Locate the cell with the specified text and output its [x, y] center coordinate. 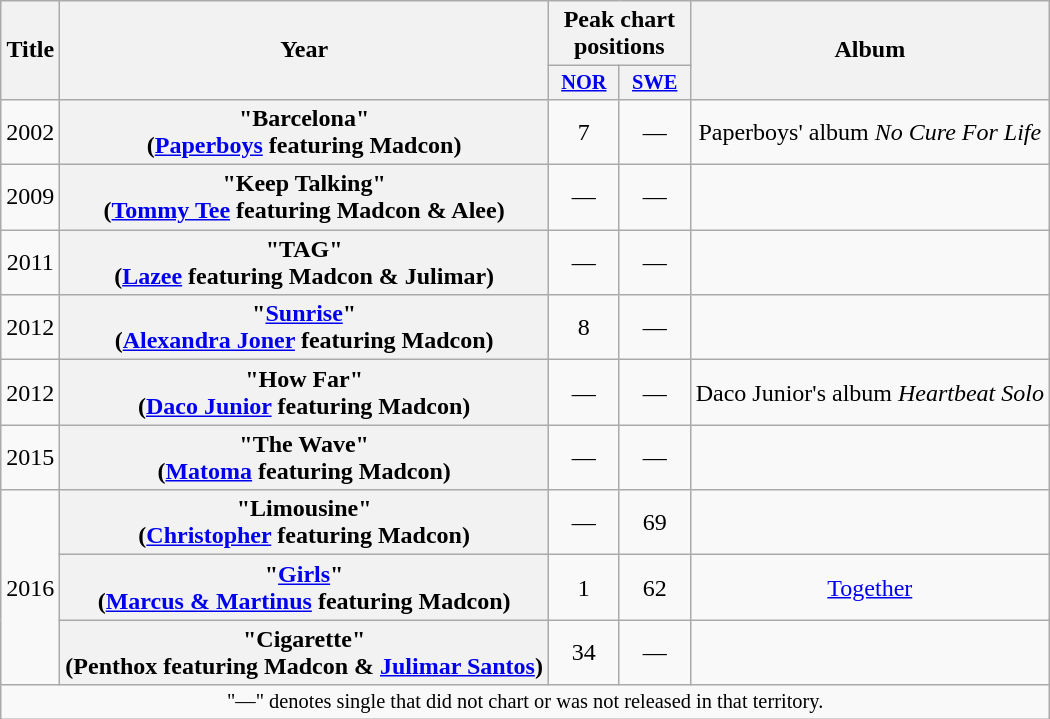
69 [654, 522]
SWE [654, 83]
2016 [30, 588]
Daco Junior's album Heartbeat Solo [870, 392]
"Barcelona"(Paperboys featuring Madcon) [304, 132]
"The Wave"(Matoma featuring Madcon) [304, 458]
Together [870, 588]
34 [584, 652]
2002 [30, 132]
"Keep Talking"(Tommy Tee featuring Madcon & Alee) [304, 198]
62 [654, 588]
1 [584, 588]
2009 [30, 198]
"TAG"(Lazee featuring Madcon & Julimar) [304, 262]
Paperboys' album No Cure For Life [870, 132]
7 [584, 132]
Title [30, 50]
Album [870, 50]
"How Far"(Daco Junior featuring Madcon) [304, 392]
"Limousine"(Christopher featuring Madcon) [304, 522]
2015 [30, 458]
"Sunrise"(Alexandra Joner featuring Madcon) [304, 328]
"Cigarette"(Penthox featuring Madcon & Julimar Santos) [304, 652]
8 [584, 328]
"Girls"(Marcus & Martinus featuring Madcon) [304, 588]
Peak chart positions [619, 34]
"—" denotes single that did not chart or was not released in that territory. [526, 702]
Year [304, 50]
NOR [584, 83]
2011 [30, 262]
